Detect which cell encompasses the target text, then output its [X, Y] center coordinate. 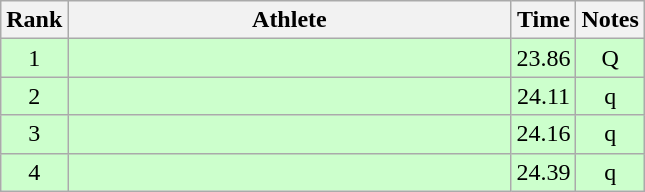
23.86 [544, 58]
Q [610, 58]
4 [34, 172]
2 [34, 96]
24.16 [544, 134]
Athlete [290, 20]
Rank [34, 20]
1 [34, 58]
3 [34, 134]
24.11 [544, 96]
Time [544, 20]
24.39 [544, 172]
Notes [610, 20]
